Find where the given text appears and provide that cell's center as [x, y] coordinate. 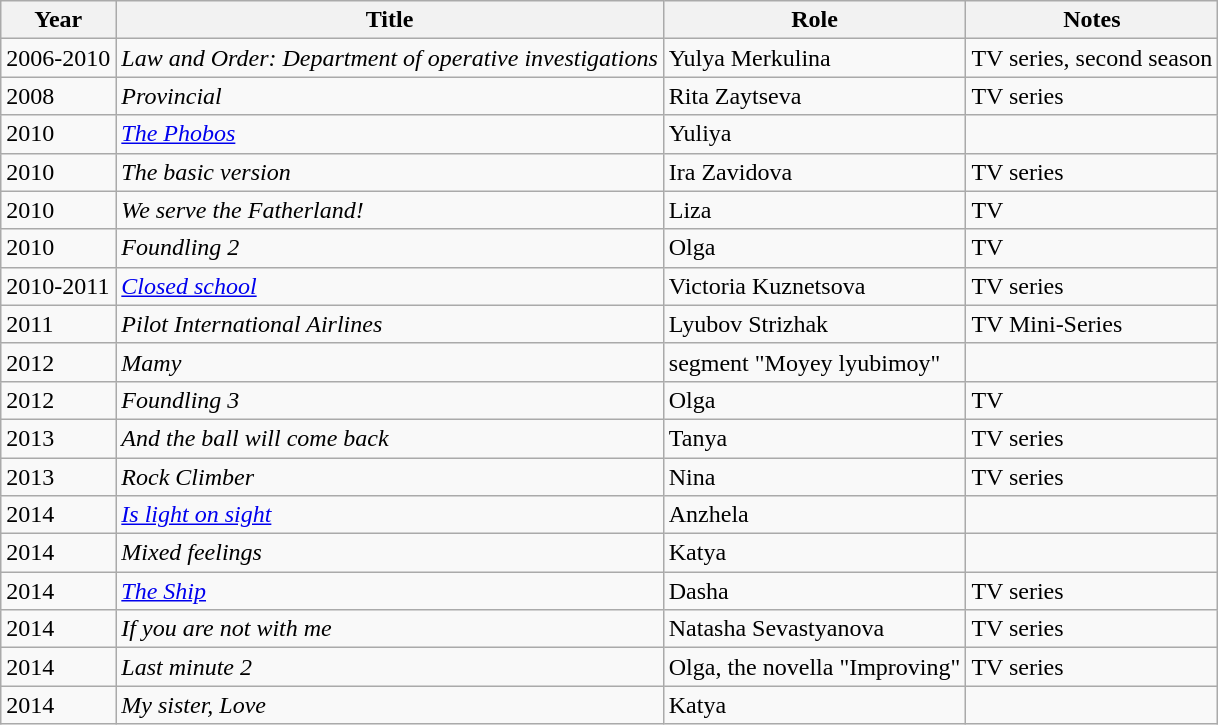
Mamy [390, 362]
Year [58, 20]
Rock Climber [390, 477]
Dasha [814, 591]
The basic version [390, 172]
Olga, the novella "Improving" [814, 667]
Victoria Kuznetsova [814, 286]
Anzhela [814, 515]
2011 [58, 324]
Nina [814, 477]
The Ship [390, 591]
My sister, Love [390, 705]
TV Mini-Series [1092, 324]
We serve the Fatherland! [390, 210]
Liza [814, 210]
Tanya [814, 438]
TV series, second season [1092, 58]
Yuliya [814, 134]
Yulya Merkulina [814, 58]
2006-2010 [58, 58]
Foundling 3 [390, 400]
2010-2011 [58, 286]
If you are not with me [390, 629]
Role [814, 20]
Lyubov Strizhak [814, 324]
The Phobos [390, 134]
segment "Moyey lyubimoy" [814, 362]
Law and Order: Department of operative investigations [390, 58]
And the ball will come back [390, 438]
Notes [1092, 20]
Provincial [390, 96]
Closed school [390, 286]
Mixed feelings [390, 553]
Title [390, 20]
Last minute 2 [390, 667]
Rita Zaytseva [814, 96]
Natasha Sevastyanova [814, 629]
2008 [58, 96]
Is light on sight [390, 515]
Pilot International Airlines [390, 324]
Ira Zavidova [814, 172]
Foundling 2 [390, 248]
